Output the (x, y) coordinate of the center of the cell containing the given text.  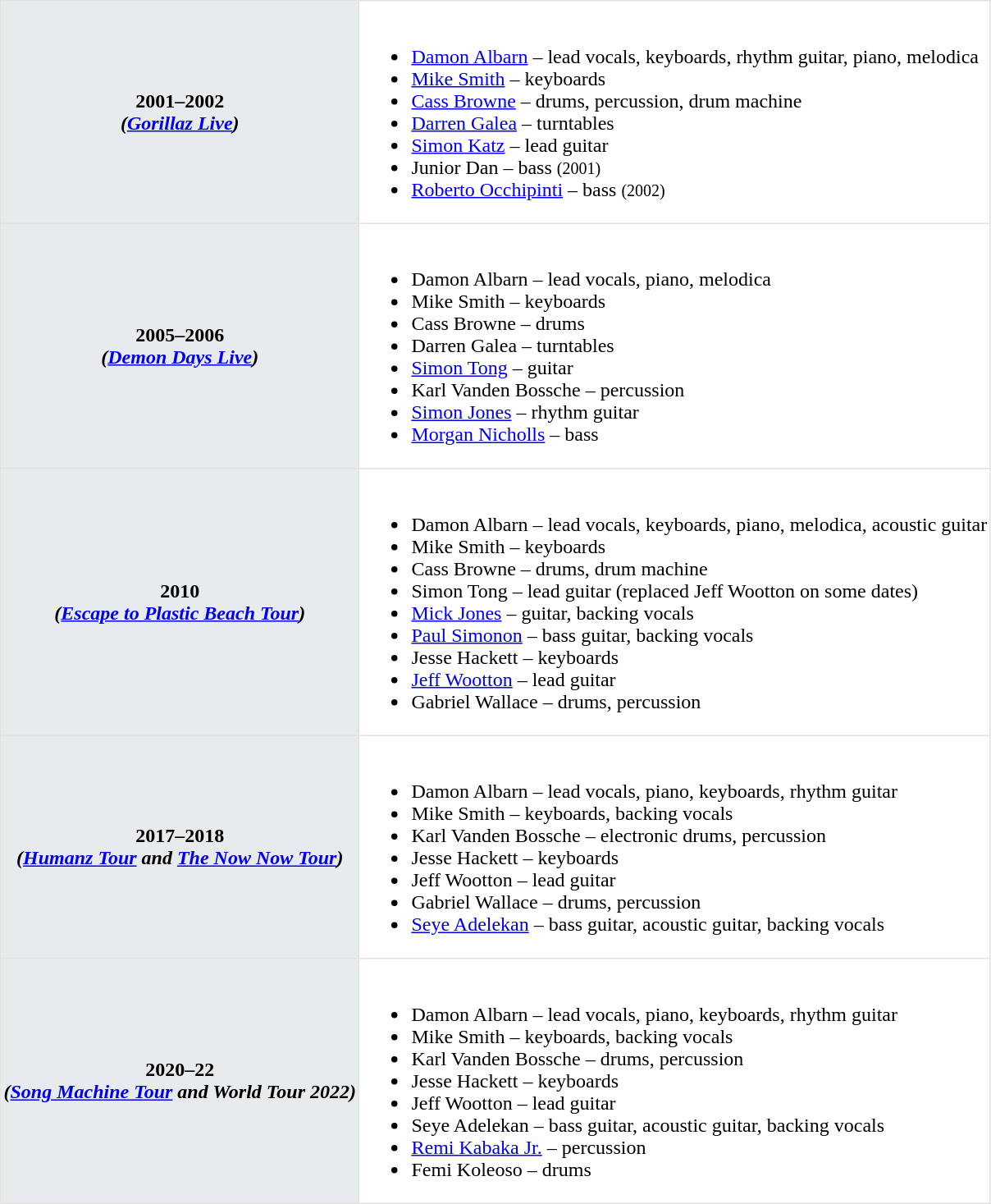
2010(Escape to Plastic Beach Tour) (180, 602)
2017–2018(Humanz Tour and The Now Now Tour) (180, 847)
2001–2002(Gorillaz Live) (180, 112)
2020–22(Song Machine Tour and World Tour 2022) (180, 1081)
2005–2006(Demon Days Live) (180, 346)
